Identify which cell holds the provided text, then report its [x, y] central coordinate. 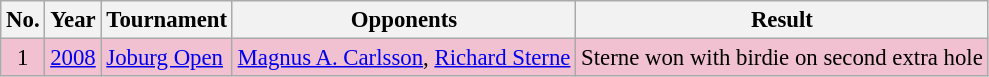
Year [73, 20]
No. [23, 20]
1 [23, 58]
Result [782, 20]
Magnus A. Carlsson, Richard Sterne [404, 58]
Tournament [166, 20]
Opponents [404, 20]
Sterne won with birdie on second extra hole [782, 58]
2008 [73, 58]
Joburg Open [166, 58]
